Provide the [x, y] coordinate of the cell's center where the given text is located.  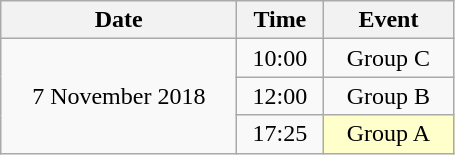
12:00 [280, 96]
Group B [388, 96]
Date [119, 20]
Event [388, 20]
Group C [388, 58]
Group A [388, 134]
17:25 [280, 134]
Time [280, 20]
10:00 [280, 58]
7 November 2018 [119, 96]
